Identify which cell holds the provided text, then report its [x, y] central coordinate. 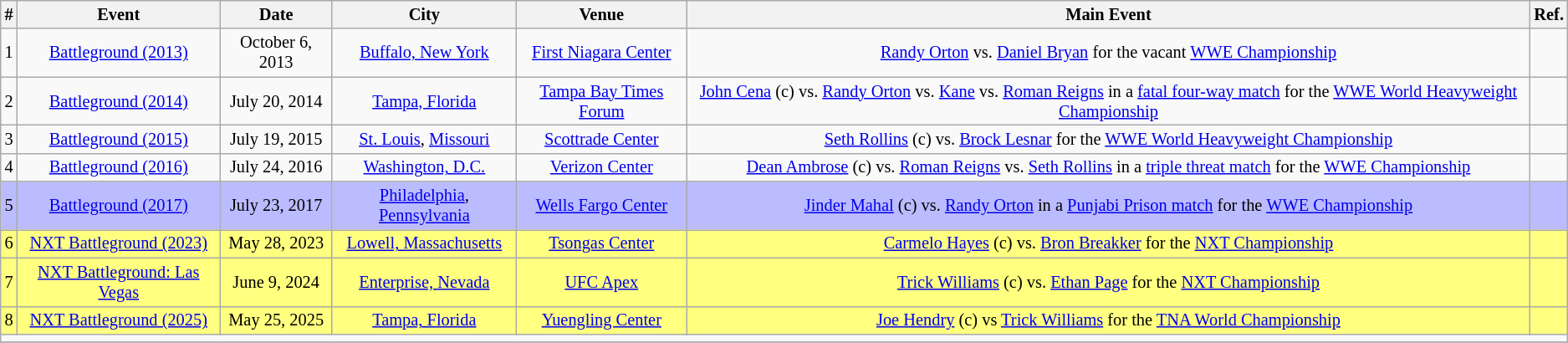
Venue [601, 14]
July 19, 2015 [276, 139]
UFC Apex [601, 282]
October 6, 2013 [276, 53]
May 28, 2023 [276, 243]
# [9, 14]
July 23, 2017 [276, 206]
St. Louis, Missouri [424, 139]
8 [9, 320]
Yuengling Center [601, 320]
2 [9, 101]
7 [9, 282]
Main Event [1108, 14]
Ref. [1549, 14]
Battleground (2016) [119, 167]
Seth Rollins (c) vs. Brock Lesnar for the WWE World Heavyweight Championship [1108, 139]
John Cena (c) vs. Randy Orton vs. Kane vs. Roman Reigns in a fatal four-way match for the WWE World Heavyweight Championship [1108, 101]
Dean Ambrose (c) vs. Roman Reigns vs. Seth Rollins in a triple threat match for the WWE Championship [1108, 167]
Battleground (2015) [119, 139]
Carmelo Hayes (c) vs. Bron Breakker for the NXT Championship [1108, 243]
Randy Orton vs. Daniel Bryan for the vacant WWE Championship [1108, 53]
4 [9, 167]
Verizon Center [601, 167]
Jinder Mahal (c) vs. Randy Orton in a Punjabi Prison match for the WWE Championship [1108, 206]
3 [9, 139]
Scottrade Center [601, 139]
1 [9, 53]
Joe Hendry (c) vs Trick Williams for the TNA World Championship [1108, 320]
City [424, 14]
Philadelphia, Pennsylvania [424, 206]
First Niagara Center [601, 53]
NXT Battleground (2025) [119, 320]
Battleground (2014) [119, 101]
Tsongas Center [601, 243]
Battleground (2017) [119, 206]
Event [119, 14]
July 20, 2014 [276, 101]
Buffalo, New York [424, 53]
Date [276, 14]
Wells Fargo Center [601, 206]
Washington, D.C. [424, 167]
NXT Battleground: Las Vegas [119, 282]
Trick Williams (c) vs. Ethan Page for the NXT Championship [1108, 282]
Enterprise, Nevada [424, 282]
June 9, 2024 [276, 282]
July 24, 2016 [276, 167]
Tampa Bay Times Forum [601, 101]
Battleground (2013) [119, 53]
6 [9, 243]
5 [9, 206]
Lowell, Massachusetts [424, 243]
May 25, 2025 [276, 320]
NXT Battleground (2023) [119, 243]
